For the text-containing cell, return its midpoint in (X, Y) coordinate format. 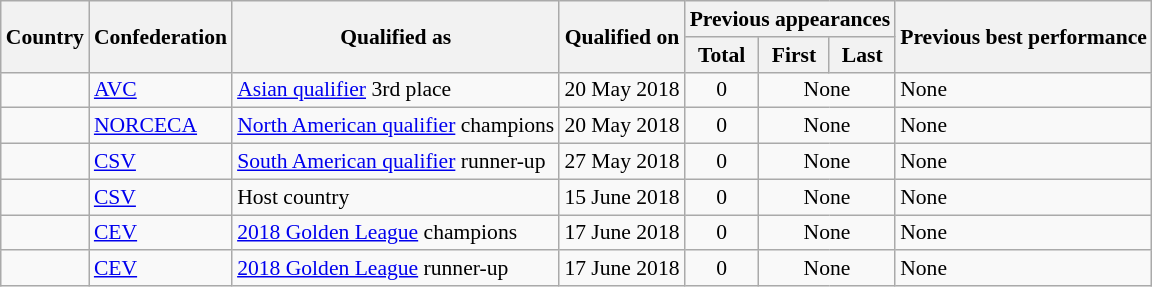
First (794, 55)
Confederation (160, 36)
Previous appearances (790, 19)
South American qualifier runner-up (396, 162)
15 June 2018 (622, 197)
2018 Golden League runner-up (396, 269)
AVC (160, 90)
Last (862, 55)
27 May 2018 (622, 162)
Host country (396, 197)
North American qualifier champions (396, 126)
Previous best performance (1024, 36)
Total (722, 55)
Country (45, 36)
2018 Golden League champions (396, 233)
Qualified on (622, 36)
NORCECA (160, 126)
Asian qualifier 3rd place (396, 90)
Qualified as (396, 36)
